Identify which cell holds the provided text, then report its (x, y) central coordinate. 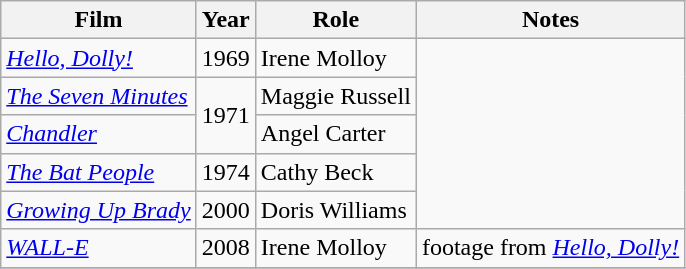
Notes (550, 20)
Growing Up Brady (99, 210)
The Seven Minutes (99, 96)
Role (336, 20)
Film (99, 20)
Year (226, 20)
1971 (226, 115)
2008 (226, 248)
Hello, Dolly! (99, 58)
The Bat People (99, 172)
1969 (226, 58)
Chandler (99, 134)
footage from Hello, Dolly! (550, 248)
Doris Williams (336, 210)
Cathy Beck (336, 172)
Angel Carter (336, 134)
WALL-E (99, 248)
Maggie Russell (336, 96)
1974 (226, 172)
2000 (226, 210)
